Output the [X, Y] coordinate of the center of the cell containing the given text.  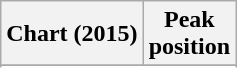
Chart (2015) [72, 34]
Peak position [189, 34]
